Pinpoint the cell where the given text exists, returning its (x, y) midpoint coordinate. 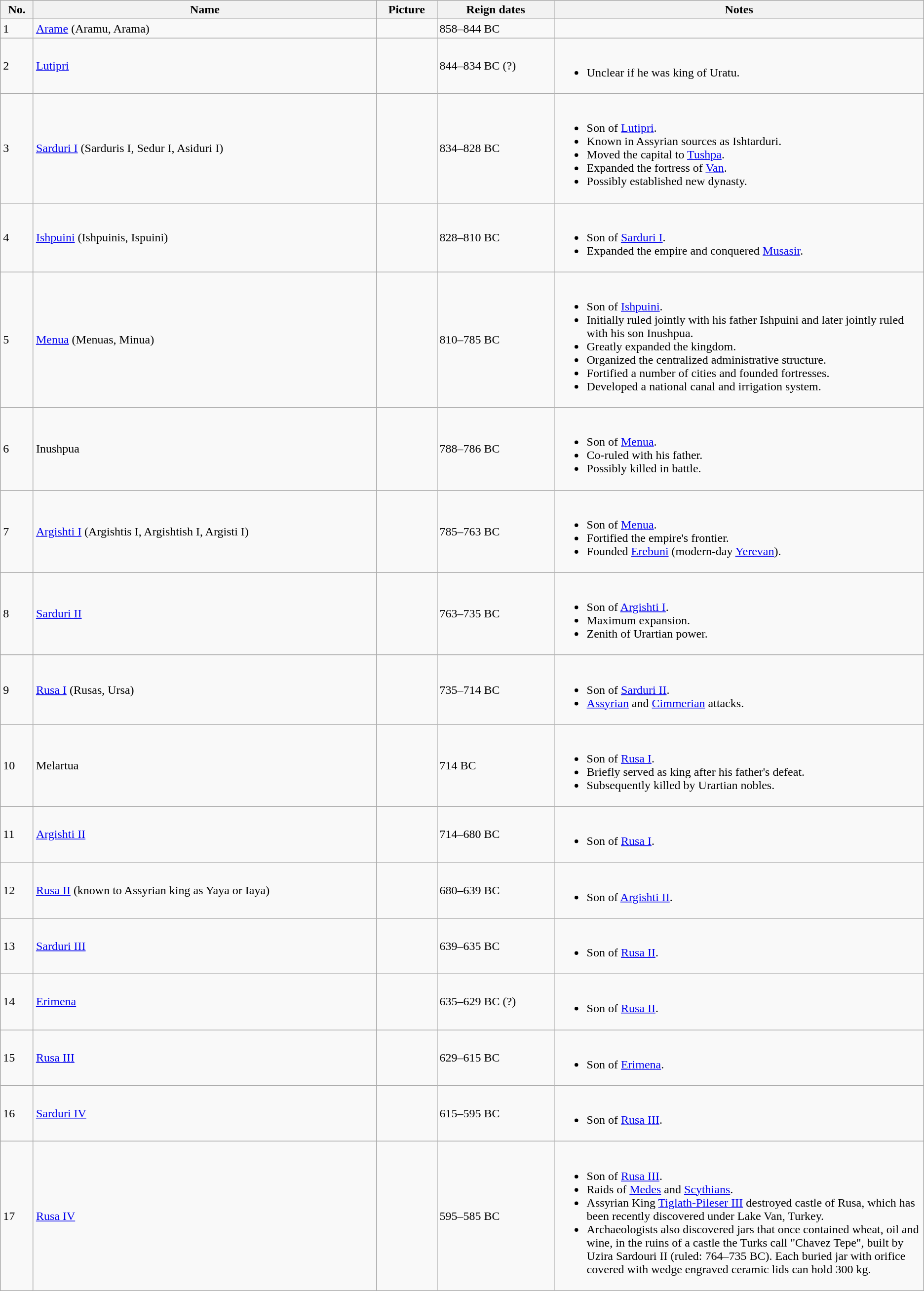
Son of Menua.Co-ruled with his father.Possibly killed in battle. (739, 449)
5 (17, 340)
Inushpua (204, 449)
Picture (407, 10)
Rusa I (Rusas, Ursa) (204, 689)
Name (204, 10)
4 (17, 237)
Son of Rusa I. (739, 834)
9 (17, 689)
Son of Rusa I.Briefly served as king after his father's defeat.Subsequently killed by Urartian nobles. (739, 765)
Reign dates (496, 10)
Erimena (204, 1002)
844–834 BC (?) (496, 66)
Sarduri IV (204, 1113)
Rusa III (204, 1058)
Unclear if he was king of Uratu. (739, 66)
Son of Menua.Fortified the empire's frontier.Founded Erebuni (modern-day Yerevan). (739, 531)
8 (17, 614)
3 (17, 148)
Rusa IV (204, 1216)
Sarduri I (Sarduris I, Sedur I, Asiduri I) (204, 148)
858–844 BC (496, 29)
Son of Sarduri II.Assyrian and Cimmerian attacks. (739, 689)
595–585 BC (496, 1216)
Notes (739, 10)
714 BC (496, 765)
Rusa II (known to Assyrian king as Yaya or Iaya) (204, 890)
Son of Erimena. (739, 1058)
Son of Lutipri.Known in Assyrian sources as Ishtarduri.Moved the capital to Tushpa.Expanded the fortress of Van.Possibly established new dynasty. (739, 148)
635–629 BC (?) (496, 1002)
629–615 BC (496, 1058)
No. (17, 10)
763–735 BC (496, 614)
2 (17, 66)
6 (17, 449)
Son of Argishti II. (739, 890)
Son of Rusa III. (739, 1113)
834–828 BC (496, 148)
17 (17, 1216)
11 (17, 834)
Argishti I (Argishtis I, Argishtish I, Argisti I) (204, 531)
Argishti II (204, 834)
810–785 BC (496, 340)
13 (17, 947)
714–680 BC (496, 834)
Son of Sarduri I.Expanded the empire and conquered Musasir. (739, 237)
639–635 BC (496, 947)
Menua (Menuas, Minua) (204, 340)
1 (17, 29)
Ishpuini (Ishpuinis, Ispuini) (204, 237)
12 (17, 890)
Melartua (204, 765)
Son of Argishti I.Maximum expansion.Zenith of Urartian power. (739, 614)
615–595 BC (496, 1113)
7 (17, 531)
785–763 BC (496, 531)
15 (17, 1058)
16 (17, 1113)
Sarduri III (204, 947)
680–639 BC (496, 890)
788–786 BC (496, 449)
Sarduri II (204, 614)
10 (17, 765)
828–810 BC (496, 237)
735–714 BC (496, 689)
14 (17, 1002)
Arame (Aramu, Arama) (204, 29)
Lutipri (204, 66)
